Return the (X, Y) coordinate for the center point of the cell that contains the specified text.  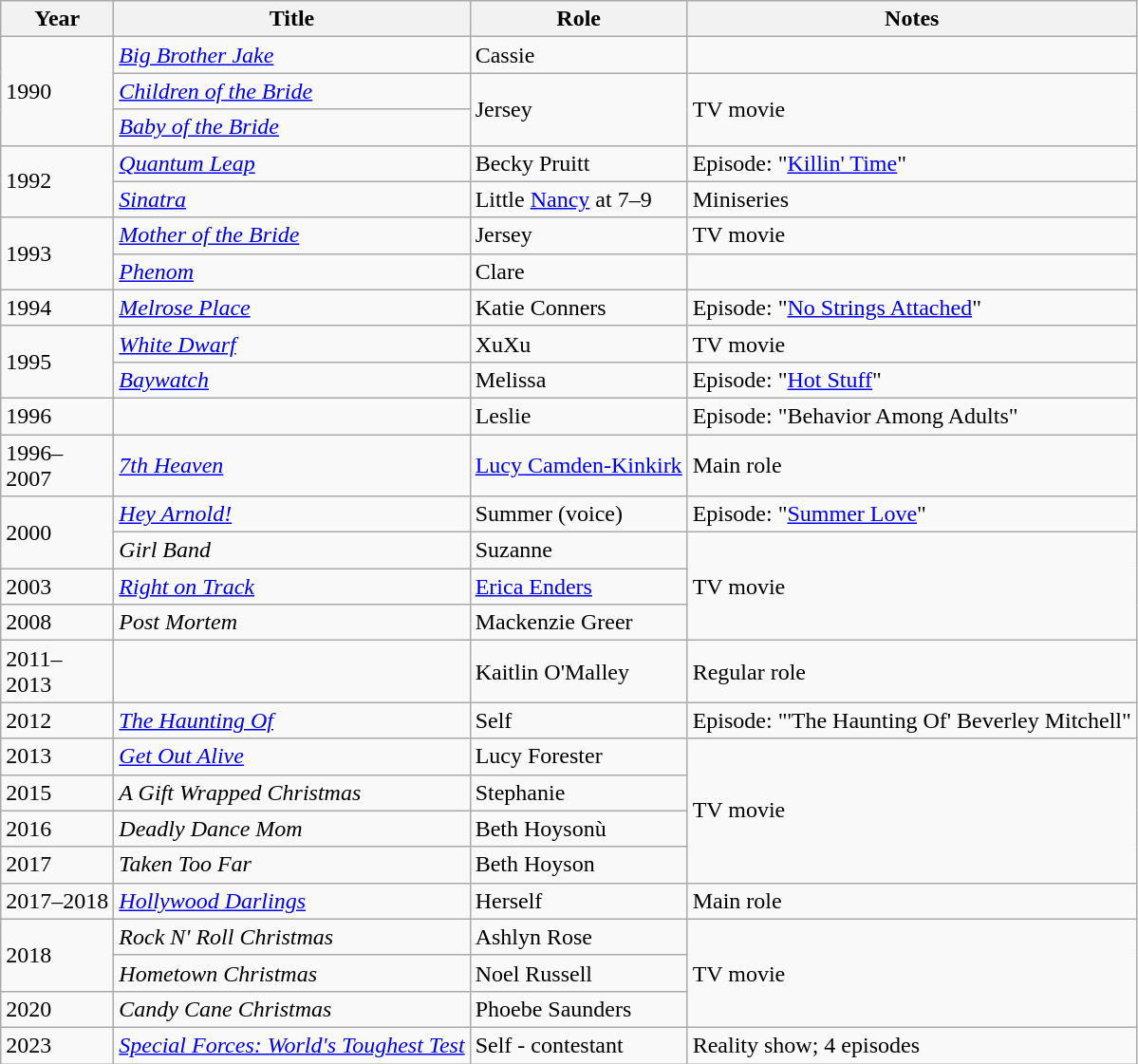
Katie Conners (579, 308)
Notes (911, 19)
2012 (57, 720)
Mackenzie Greer (579, 623)
2011–2013 (57, 672)
Little Nancy at 7–9 (579, 199)
Episode: "Summer Love" (911, 514)
Episode: "Behavior Among Adults" (911, 416)
Cassie (579, 55)
Deadly Dance Mom (292, 829)
Post Mortem (292, 623)
2023 (57, 1045)
Phoebe Saunders (579, 1009)
Episode: "'The Haunting Of' Beverley Mitchell" (911, 720)
Phenom (292, 271)
1996–2007 (57, 465)
Lucy Forester (579, 756)
Kaitlin O'Malley (579, 672)
Quantum Leap (292, 163)
Suzanne (579, 551)
Hollywood Darlings (292, 901)
Erica Enders (579, 587)
2017 (57, 865)
Melrose Place (292, 308)
Get Out Alive (292, 756)
2015 (57, 793)
2017–2018 (57, 901)
2020 (57, 1009)
Lucy Camden-Kinkirk (579, 465)
Episode: "Killin' Time" (911, 163)
Baywatch (292, 380)
2000 (57, 532)
1995 (57, 362)
Beth Hoyson (579, 865)
Clare (579, 271)
Mother of the Bride (292, 235)
1996 (57, 416)
Leslie (579, 416)
2018 (57, 955)
White Dwarf (292, 344)
Hometown Christmas (292, 973)
1994 (57, 308)
Taken Too Far (292, 865)
Year (57, 19)
Miniseries (911, 199)
Sinatra (292, 199)
Becky Pruitt (579, 163)
7th Heaven (292, 465)
Melissa (579, 380)
2003 (57, 587)
Candy Cane Christmas (292, 1009)
Rock N' Roll Christmas (292, 937)
Episode: "No Strings Attached" (911, 308)
Beth Hoysonù (579, 829)
2016 (57, 829)
1990 (57, 91)
Herself (579, 901)
Hey Arnold! (292, 514)
Ashlyn Rose (579, 937)
Baby of the Bride (292, 127)
1992 (57, 181)
1993 (57, 253)
Noel Russell (579, 973)
Special Forces: World's Toughest Test (292, 1045)
Right on Track (292, 587)
Role (579, 19)
2013 (57, 756)
Reality show; 4 episodes (911, 1045)
Episode: "Hot Stuff" (911, 380)
A Gift Wrapped Christmas (292, 793)
Big Brother Jake (292, 55)
Self (579, 720)
2008 (57, 623)
Summer (voice) (579, 514)
Title (292, 19)
The Haunting Of (292, 720)
Regular role (911, 672)
Self - contestant (579, 1045)
XuXu (579, 344)
Children of the Bride (292, 91)
Girl Band (292, 551)
Stephanie (579, 793)
